Scan for the cell matching the given text and deliver its [X, Y] coordinate at center. 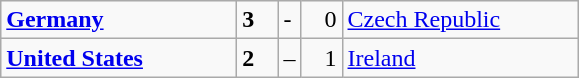
Germany [119, 20]
3 [258, 20]
2 [258, 58]
United States [119, 58]
Ireland [460, 58]
– [290, 58]
0 [322, 20]
1 [322, 58]
- [290, 20]
Czech Republic [460, 20]
